For the text-containing cell, return its midpoint in [x, y] coordinate format. 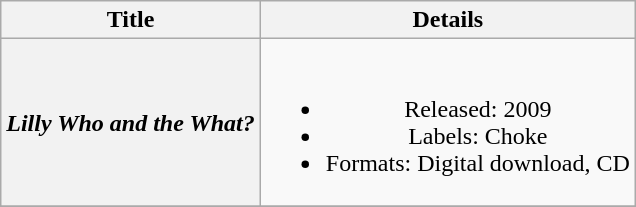
Details [448, 20]
Title [131, 20]
Released: 2009Labels: ChokeFormats: Digital download, CD [448, 122]
Lilly Who and the What? [131, 122]
